Return the (X, Y) coordinate for the center point of the cell that contains the specified text.  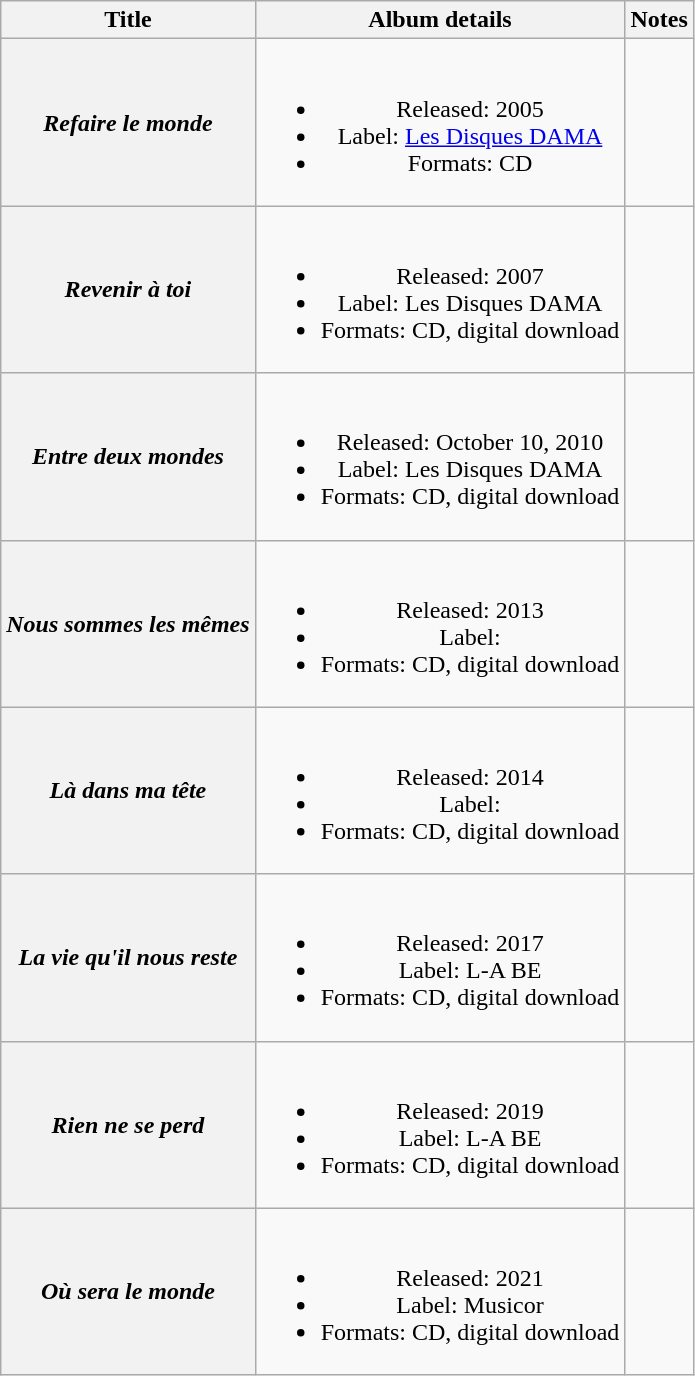
Entre deux mondes (128, 456)
Released: October 10, 2010Label: Les Disques DAMAFormats: CD, digital download (440, 456)
Album details (440, 20)
La vie qu'il nous reste (128, 958)
Notes (659, 20)
Rien ne se perd (128, 1124)
Refaire le monde (128, 122)
Released: 2021Label: MusicorFormats: CD, digital download (440, 1292)
Title (128, 20)
Released: 2013Label:Formats: CD, digital download (440, 624)
Released: 2017Label: L-A BEFormats: CD, digital download (440, 958)
Où sera le monde (128, 1292)
Nous sommes les mêmes (128, 624)
Released: 2014Label:Formats: CD, digital download (440, 790)
Released: 2005Label: Les Disques DAMAFormats: CD (440, 122)
Released: 2019Label: L-A BEFormats: CD, digital download (440, 1124)
Released: 2007Label: Les Disques DAMAFormats: CD, digital download (440, 290)
Là dans ma tête (128, 790)
Revenir à toi (128, 290)
